Extract the (X, Y) coordinate from the center of the cell holding the provided text.  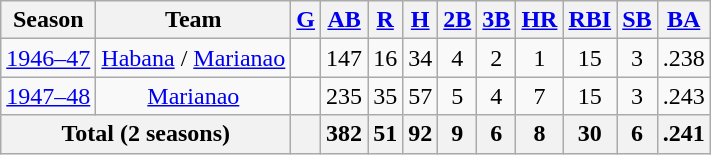
R (386, 20)
92 (420, 134)
235 (344, 96)
Marianao (194, 96)
2 (496, 58)
35 (386, 96)
BA (684, 20)
8 (540, 134)
.243 (684, 96)
HR (540, 20)
G (306, 20)
30 (590, 134)
147 (344, 58)
1946–47 (48, 58)
Team (194, 20)
5 (458, 96)
AB (344, 20)
SB (637, 20)
Total (2 seasons) (146, 134)
9 (458, 134)
7 (540, 96)
57 (420, 96)
Habana / Marianao (194, 58)
2B (458, 20)
.241 (684, 134)
382 (344, 134)
34 (420, 58)
RBI (590, 20)
1 (540, 58)
1947–48 (48, 96)
H (420, 20)
.238 (684, 58)
3B (496, 20)
51 (386, 134)
16 (386, 58)
Season (48, 20)
